From the cell containing the given text, extract its center point as [X, Y] coordinate. 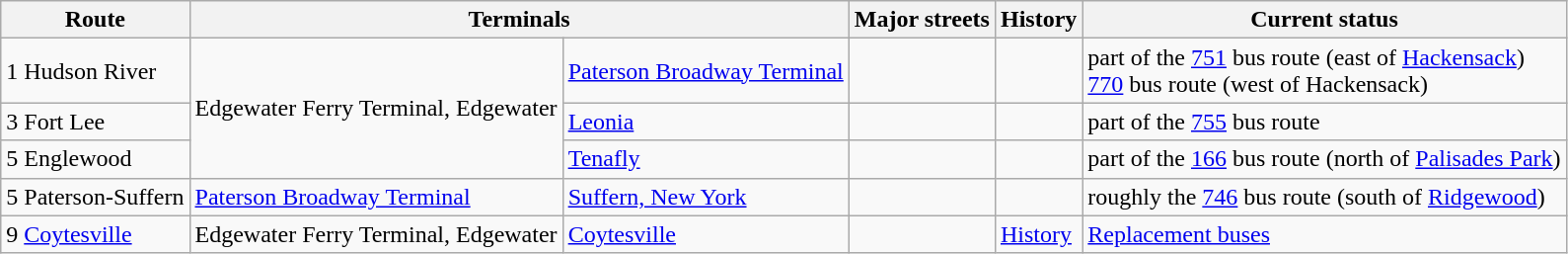
5 Paterson-Suffern [95, 197]
Route [95, 20]
Suffern, New York [706, 197]
5 Englewood [95, 159]
Terminals [519, 20]
Coytesville [706, 234]
Leonia [706, 122]
roughly the 746 bus route (south of Ridgewood) [1324, 197]
Current status [1324, 20]
3 Fort Lee [95, 122]
9 Coytesville [95, 234]
Replacement buses [1324, 234]
part of the 166 bus route (north of Palisades Park) [1324, 159]
Tenafly [706, 159]
Major streets [922, 20]
part of the 755 bus route [1324, 122]
1 Hudson River [95, 71]
part of the 751 bus route (east of Hackensack)770 bus route (west of Hackensack) [1324, 71]
